Extract the (X, Y) coordinate from the center of the cell holding the provided text.  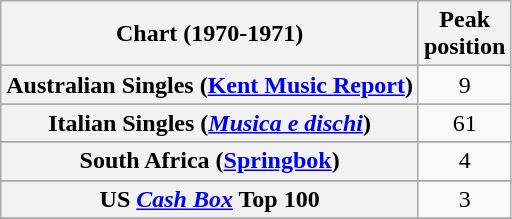
3 (464, 199)
Australian Singles (Kent Music Report) (210, 85)
Chart (1970-1971) (210, 34)
61 (464, 123)
South Africa (Springbok) (210, 161)
Italian Singles (Musica e dischi) (210, 123)
US Cash Box Top 100 (210, 199)
9 (464, 85)
Peakposition (464, 34)
4 (464, 161)
